Identify which cell holds the provided text, then report its (X, Y) central coordinate. 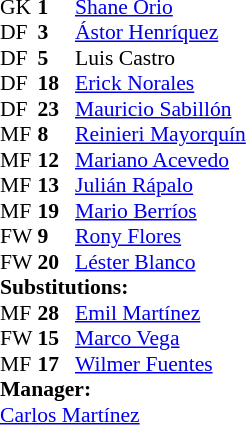
Ástor Henríquez (160, 33)
Rony Flores (160, 237)
3 (57, 33)
Luis Castro (160, 58)
Reinieri Mayorquín (160, 135)
13 (57, 185)
20 (57, 262)
Erick Norales (160, 83)
17 (57, 364)
18 (57, 83)
Julián Rápalo (160, 185)
28 (57, 313)
Emil Martínez (160, 313)
23 (57, 109)
Wilmer Fuentes (160, 364)
15 (57, 339)
19 (57, 211)
9 (57, 237)
Mario Berríos (160, 211)
Léster Blanco (160, 262)
Marco Vega (160, 339)
8 (57, 135)
5 (57, 58)
Manager: (123, 389)
Mariano Acevedo (160, 160)
Mauricio Sabillón (160, 109)
12 (57, 160)
Substitutions: (123, 287)
